Find where the given text appears and provide that cell's center as [x, y] coordinate. 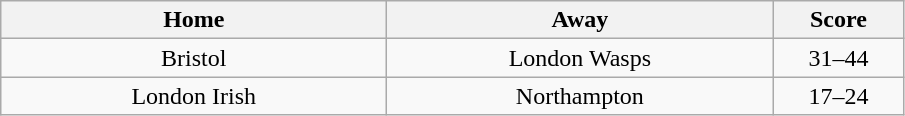
Bristol [194, 58]
Score [838, 20]
31–44 [838, 58]
Northampton [580, 96]
Home [194, 20]
17–24 [838, 96]
Away [580, 20]
London Wasps [580, 58]
London Irish [194, 96]
